Detect which cell encompasses the target text, then output its [X, Y] center coordinate. 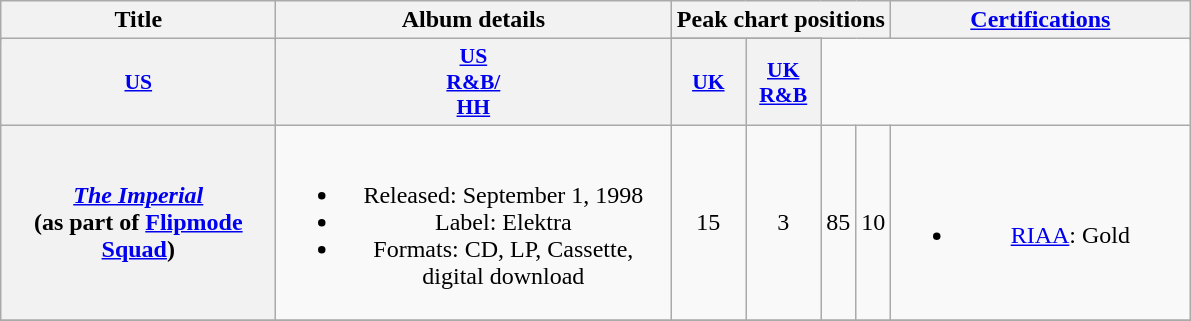
3 [784, 222]
Title [138, 20]
RIAA: Gold [1040, 222]
Peak chart positions [781, 20]
UK [708, 82]
US [138, 82]
10 [874, 222]
Album details [474, 20]
The Imperial(as part of Flipmode Squad) [138, 222]
Released: September 1, 1998Label: ElektraFormats: CD, LP, Cassette, digital download [474, 222]
Certifications [1040, 20]
15 [708, 222]
UKR&B [784, 82]
85 [838, 222]
USR&B/HH [474, 82]
